Search for the cell housing the specified text and yield its [X, Y] center coordinate. 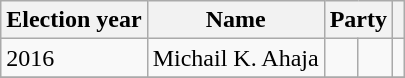
Election year [74, 20]
Name [236, 20]
Party [358, 20]
2016 [74, 58]
Michail K. Ahaja [236, 58]
